Locate the cell with the specified text and output its [x, y] center coordinate. 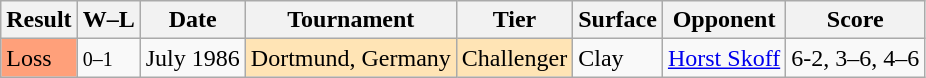
Loss [39, 58]
Opponent [724, 20]
Date [192, 20]
Challenger [514, 58]
0–1 [108, 58]
Tier [514, 20]
Clay [618, 58]
Score [856, 20]
Dortmund, Germany [350, 58]
Surface [618, 20]
Result [39, 20]
Horst Skoff [724, 58]
Tournament [350, 20]
6-2, 3–6, 4–6 [856, 58]
W–L [108, 20]
July 1986 [192, 58]
